Capture the cell that displays the provided text and extract its [x, y] central coordinate. 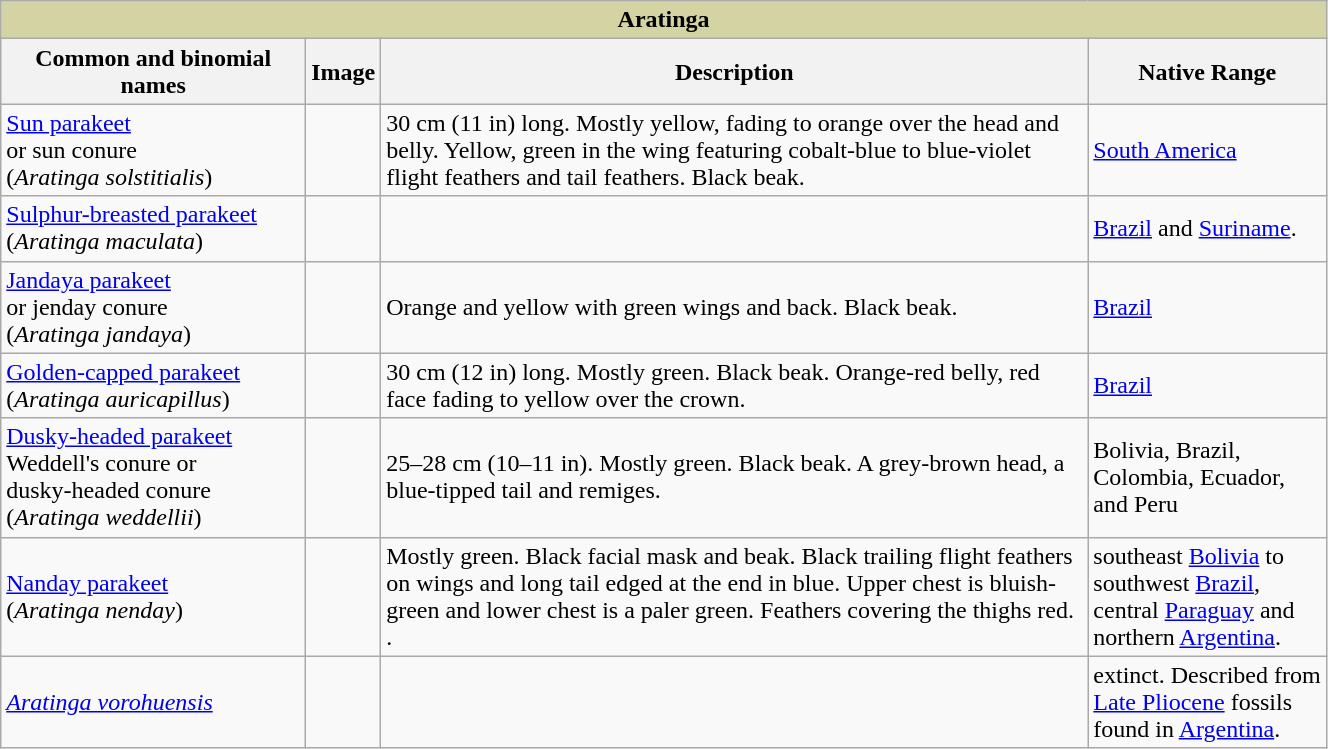
Dusky-headed parakeetWeddell's conure ordusky-headed conure(Aratinga weddellii) [154, 478]
Orange and yellow with green wings and back. Black beak. [734, 307]
Sun parakeetor sun conure(Aratinga solstitialis) [154, 150]
Sulphur-breasted parakeet(Aratinga maculata) [154, 228]
Aratinga [664, 20]
southeast Bolivia to southwest Brazil, central Paraguay and northern Argentina. [1208, 596]
Jandaya parakeetor jenday conure(Aratinga jandaya) [154, 307]
Native Range [1208, 72]
Golden-capped parakeet(Aratinga auricapillus) [154, 386]
Bolivia, Brazil, Colombia, Ecuador, and Peru [1208, 478]
Aratinga vorohuensis [154, 702]
Image [344, 72]
Nanday parakeet(Aratinga nenday) [154, 596]
South America [1208, 150]
Common and binomial names [154, 72]
Brazil and Suriname. [1208, 228]
extinct. Described from Late Pliocene fossils found in Argentina. [1208, 702]
Description [734, 72]
30 cm (12 in) long. Mostly green. Black beak. Orange-red belly, red face fading to yellow over the crown. [734, 386]
25–28 cm (10–11 in). Mostly green. Black beak. A grey-brown head, a blue-tipped tail and remiges. [734, 478]
